Detect which cell encompasses the target text, then output its [x, y] center coordinate. 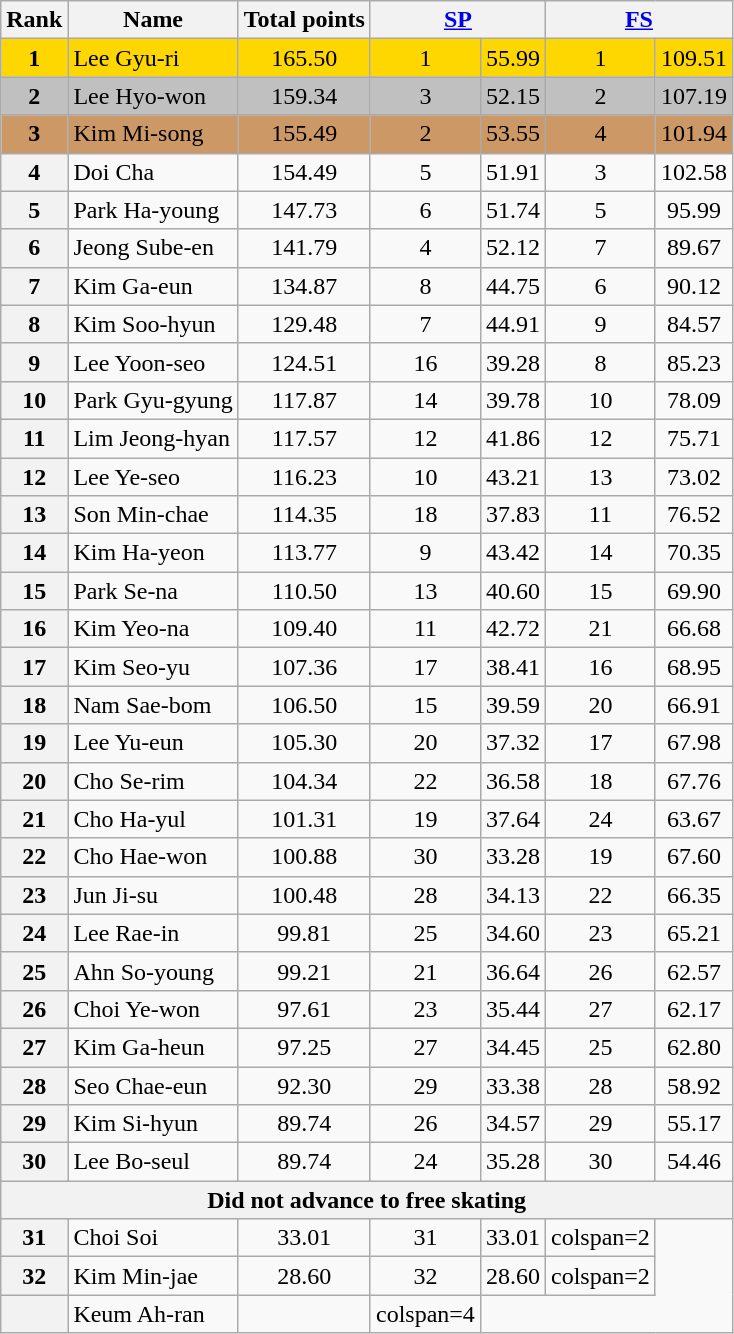
Ahn So-young [153, 971]
Kim Yeo-na [153, 629]
Kim Si-hyun [153, 1124]
37.83 [512, 515]
39.59 [512, 705]
106.50 [304, 705]
39.28 [512, 362]
75.71 [694, 438]
34.45 [512, 1047]
66.91 [694, 705]
35.44 [512, 1009]
66.35 [694, 895]
99.21 [304, 971]
Choi Soi [153, 1238]
67.60 [694, 857]
117.87 [304, 400]
Lee Ye-seo [153, 477]
52.12 [512, 248]
42.72 [512, 629]
Kim Seo-yu [153, 667]
154.49 [304, 172]
101.31 [304, 819]
107.19 [694, 96]
Kim Ga-heun [153, 1047]
51.91 [512, 172]
134.87 [304, 286]
Name [153, 20]
101.94 [694, 134]
36.58 [512, 781]
Choi Ye-won [153, 1009]
41.86 [512, 438]
37.32 [512, 743]
Kim Ha-yeon [153, 553]
109.40 [304, 629]
Son Min-chae [153, 515]
Nam Sae-bom [153, 705]
155.49 [304, 134]
51.74 [512, 210]
Cho Hae-won [153, 857]
110.50 [304, 591]
Kim Ga-eun [153, 286]
35.28 [512, 1162]
36.64 [512, 971]
34.57 [512, 1124]
Jun Ji-su [153, 895]
44.91 [512, 324]
65.21 [694, 933]
Cho Se-rim [153, 781]
100.88 [304, 857]
55.17 [694, 1124]
95.99 [694, 210]
Kim Soo-hyun [153, 324]
67.76 [694, 781]
Jeong Sube-en [153, 248]
113.77 [304, 553]
84.57 [694, 324]
Total points [304, 20]
39.78 [512, 400]
55.99 [512, 58]
99.81 [304, 933]
52.15 [512, 96]
Lee Bo-seul [153, 1162]
34.60 [512, 933]
90.12 [694, 286]
40.60 [512, 591]
97.61 [304, 1009]
107.36 [304, 667]
Cho Ha-yul [153, 819]
76.52 [694, 515]
117.57 [304, 438]
SP [458, 20]
114.35 [304, 515]
Lim Jeong-hyan [153, 438]
Lee Gyu-ri [153, 58]
37.64 [512, 819]
33.28 [512, 857]
Keum Ah-ran [153, 1314]
165.50 [304, 58]
69.90 [694, 591]
58.92 [694, 1085]
Lee Yu-eun [153, 743]
67.98 [694, 743]
63.67 [694, 819]
38.41 [512, 667]
Rank [34, 20]
102.58 [694, 172]
105.30 [304, 743]
159.34 [304, 96]
44.75 [512, 286]
147.73 [304, 210]
62.17 [694, 1009]
89.67 [694, 248]
124.51 [304, 362]
104.34 [304, 781]
Did not advance to free skating [367, 1200]
43.42 [512, 553]
70.35 [694, 553]
33.38 [512, 1085]
54.46 [694, 1162]
Kim Mi-song [153, 134]
Lee Yoon-seo [153, 362]
97.25 [304, 1047]
Park Ha-young [153, 210]
68.95 [694, 667]
Park Se-na [153, 591]
53.55 [512, 134]
100.48 [304, 895]
Lee Rae-in [153, 933]
Seo Chae-eun [153, 1085]
Park Gyu-gyung [153, 400]
85.23 [694, 362]
66.68 [694, 629]
78.09 [694, 400]
129.48 [304, 324]
34.13 [512, 895]
Kim Min-jae [153, 1276]
62.57 [694, 971]
141.79 [304, 248]
FS [638, 20]
62.80 [694, 1047]
colspan=4 [425, 1314]
116.23 [304, 477]
43.21 [512, 477]
92.30 [304, 1085]
Lee Hyo-won [153, 96]
Doi Cha [153, 172]
73.02 [694, 477]
109.51 [694, 58]
